Detect which cell encompasses the target text, then output its [x, y] center coordinate. 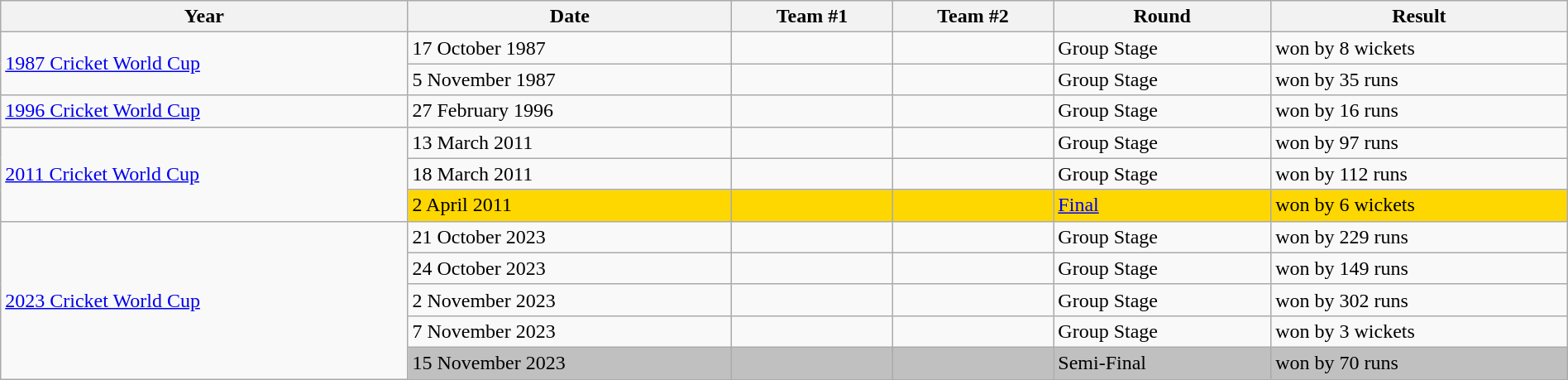
won by 70 runs [1419, 363]
7 November 2023 [570, 331]
15 November 2023 [570, 363]
Team #1 [812, 17]
won by 229 runs [1419, 237]
Semi-Final [1163, 363]
Final [1163, 205]
won by 97 runs [1419, 142]
13 March 2011 [570, 142]
2 April 2011 [570, 205]
1987 Cricket World Cup [204, 64]
won by 35 runs [1419, 79]
2023 Cricket World Cup [204, 300]
Result [1419, 17]
2 November 2023 [570, 300]
2011 Cricket World Cup [204, 174]
Year [204, 17]
18 March 2011 [570, 174]
Date [570, 17]
27 February 1996 [570, 111]
won by 112 runs [1419, 174]
5 November 1987 [570, 79]
won by 16 runs [1419, 111]
24 October 2023 [570, 268]
won by 8 wickets [1419, 48]
won by 149 runs [1419, 268]
Round [1163, 17]
won by 3 wickets [1419, 331]
17 October 1987 [570, 48]
21 October 2023 [570, 237]
won by 302 runs [1419, 300]
1996 Cricket World Cup [204, 111]
won by 6 wickets [1419, 205]
Team #2 [973, 17]
